Scan for the cell matching the given text and deliver its (x, y) coordinate at center. 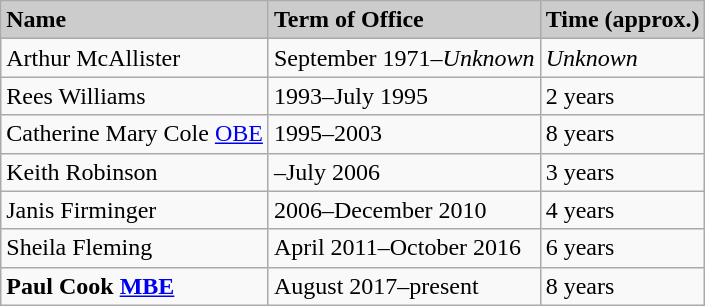
2 years (622, 96)
4 years (622, 210)
Janis Firminger (135, 210)
Keith Robinson (135, 172)
6 years (622, 248)
Name (135, 20)
Arthur McAllister (135, 58)
April 2011–October 2016 (404, 248)
Rees Williams (135, 96)
–July 2006 (404, 172)
Term of Office (404, 20)
September 1971–Unknown (404, 58)
Catherine Mary Cole OBE (135, 134)
Time (approx.) (622, 20)
August 2017–present (404, 286)
2006–December 2010 (404, 210)
1995–2003 (404, 134)
3 years (622, 172)
Unknown (622, 58)
Paul Cook MBE (135, 286)
Sheila Fleming (135, 248)
1993–July 1995 (404, 96)
